Find where the given text appears and provide that cell's center as (x, y) coordinate. 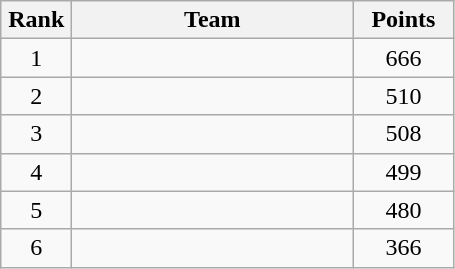
5 (36, 210)
Team (212, 20)
508 (404, 134)
6 (36, 248)
Points (404, 20)
2 (36, 96)
666 (404, 58)
1 (36, 58)
4 (36, 172)
3 (36, 134)
480 (404, 210)
510 (404, 96)
499 (404, 172)
Rank (36, 20)
366 (404, 248)
